Determine the [X, Y] coordinate at the center of the cell enclosing the given text.  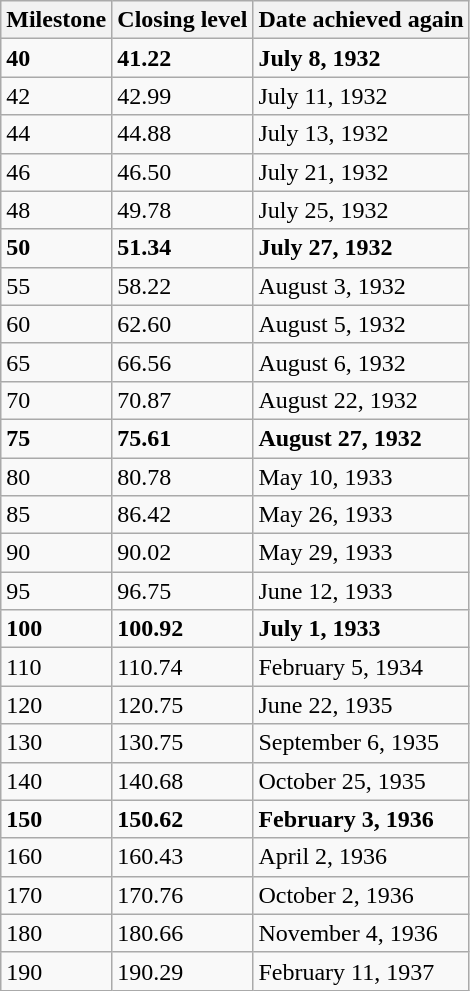
150.62 [182, 819]
160 [56, 857]
100 [56, 629]
51.34 [182, 248]
July 11, 1932 [361, 96]
42 [56, 96]
80.78 [182, 477]
August 6, 1932 [361, 362]
August 27, 1932 [361, 438]
190.29 [182, 971]
86.42 [182, 515]
May 29, 1933 [361, 553]
February 3, 1936 [361, 819]
62.60 [182, 324]
May 10, 1933 [361, 477]
46 [56, 172]
95 [56, 591]
June 22, 1935 [361, 705]
April 2, 1936 [361, 857]
October 25, 1935 [361, 781]
55 [56, 286]
160.43 [182, 857]
46.50 [182, 172]
44.88 [182, 134]
75.61 [182, 438]
60 [56, 324]
96.75 [182, 591]
Date achieved again [361, 20]
65 [56, 362]
July 21, 1932 [361, 172]
July 8, 1932 [361, 58]
110 [56, 667]
Milestone [56, 20]
190 [56, 971]
140.68 [182, 781]
July 1, 1933 [361, 629]
170 [56, 895]
42.99 [182, 96]
40 [56, 58]
180.66 [182, 933]
100.92 [182, 629]
49.78 [182, 210]
58.22 [182, 286]
February 11, 1937 [361, 971]
50 [56, 248]
July 13, 1932 [361, 134]
85 [56, 515]
June 12, 1933 [361, 591]
90 [56, 553]
July 27, 1932 [361, 248]
48 [56, 210]
May 26, 1933 [361, 515]
80 [56, 477]
170.76 [182, 895]
70.87 [182, 400]
September 6, 1935 [361, 743]
August 5, 1932 [361, 324]
August 3, 1932 [361, 286]
120.75 [182, 705]
150 [56, 819]
180 [56, 933]
July 25, 1932 [361, 210]
August 22, 1932 [361, 400]
75 [56, 438]
120 [56, 705]
41.22 [182, 58]
140 [56, 781]
44 [56, 134]
66.56 [182, 362]
90.02 [182, 553]
February 5, 1934 [361, 667]
October 2, 1936 [361, 895]
130 [56, 743]
110.74 [182, 667]
130.75 [182, 743]
November 4, 1936 [361, 933]
Closing level [182, 20]
70 [56, 400]
